Scan for the cell matching the given text and deliver its (X, Y) coordinate at center. 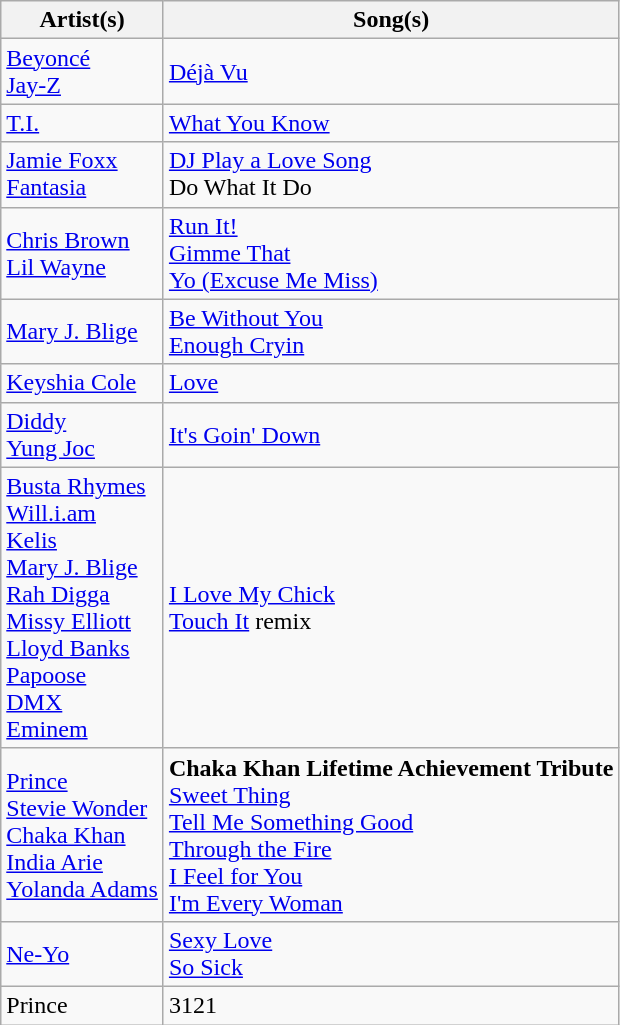
Ne-Yo (82, 954)
BeyoncéJay-Z (82, 72)
It's Goin' Down (391, 434)
Run It!Gimme ThatYo (Excuse Me Miss) (391, 253)
Chaka Khan Lifetime Achievement TributeSweet ThingTell Me Something GoodThrough the FireI Feel for YouI'm Every Woman (391, 834)
3121 (391, 1005)
Be Without YouEnough Cryin (391, 332)
Jamie FoxxFantasia (82, 174)
DJ Play a Love SongDo What It Do (391, 174)
Keyshia Cole (82, 383)
PrinceStevie WonderChaka KhanIndia ArieYolanda Adams (82, 834)
Busta RhymesWill.i.amKelisMary J. BligeRah DiggaMissy ElliottLloyd BanksPapooseDMXEminem (82, 608)
Déjà Vu (391, 72)
What You Know (391, 123)
Prince (82, 1005)
Sexy LoveSo Sick (391, 954)
Chris BrownLil Wayne (82, 253)
Love (391, 383)
I Love My ChickTouch It remix (391, 608)
T.I. (82, 123)
Artist(s) (82, 20)
Song(s) (391, 20)
DiddyYung Joc (82, 434)
Mary J. Blige (82, 332)
